Capture the cell that displays the provided text and extract its (x, y) central coordinate. 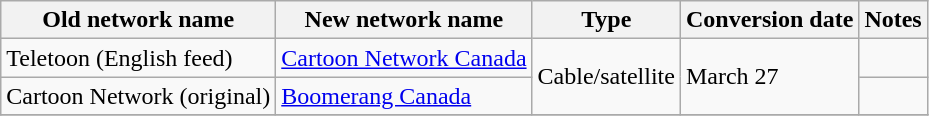
Cable/satellite (606, 77)
Notes (893, 20)
Teletoon (English feed) (138, 58)
Cartoon Network Canada (404, 58)
Boomerang Canada (404, 96)
Old network name (138, 20)
Type (606, 20)
Conversion date (769, 20)
Cartoon Network (original) (138, 96)
March 27 (769, 77)
New network name (404, 20)
